Pinpoint the cell where the given text exists, returning its [x, y] midpoint coordinate. 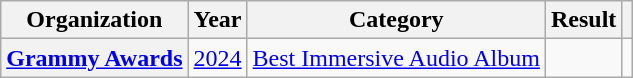
2024 [218, 58]
Organization [94, 20]
Category [396, 20]
Result [583, 20]
Best Immersive Audio Album [396, 58]
Grammy Awards [94, 58]
Year [218, 20]
